Extract the [X, Y] coordinate from the center of the cell holding the provided text.  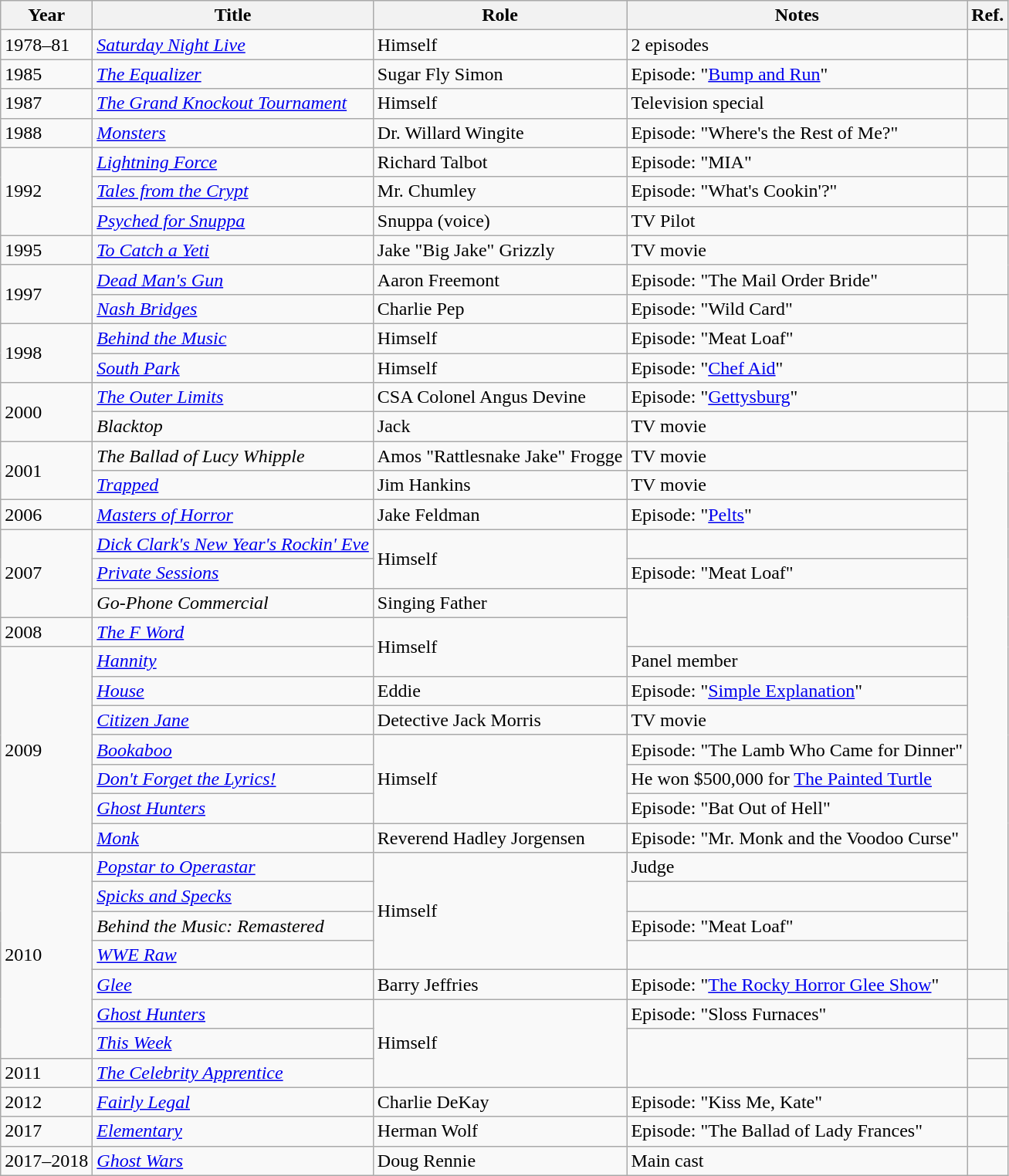
The Ballad of Lucy Whipple [233, 456]
The Celebrity Apprentice [233, 1073]
Jake "Big Jake" Grizzly [500, 250]
Detective Jack Morris [500, 720]
Television special [797, 103]
1978–81 [46, 45]
Monsters [233, 133]
This Week [233, 1043]
Dead Man's Gun [233, 279]
Title [233, 15]
Mr. Chumley [500, 191]
Eddie [500, 691]
Go-Phone Commercial [233, 603]
Main cast [797, 1161]
Episode: "The Rocky Horror Glee Show" [797, 985]
Sugar Fly Simon [500, 74]
Judge [797, 867]
Jim Hankins [500, 485]
Episode: "Bump and Run" [797, 74]
Lightning Force [233, 162]
2010 [46, 955]
He won $500,000 for The Painted Turtle [797, 779]
1992 [46, 191]
1988 [46, 133]
Notes [797, 15]
Dick Clark's New Year's Rockin' Eve [233, 544]
Panel member [797, 661]
Nash Bridges [233, 309]
Charlie DeKay [500, 1102]
Episode: "Bat Out of Hell" [797, 808]
Elementary [233, 1131]
Episode: "Sloss Furnaces" [797, 1014]
Role [500, 15]
Ghost Wars [233, 1161]
Doug Rennie [500, 1161]
Masters of Horror [233, 515]
1997 [46, 294]
Episode: "The Lamb Who Came for Dinner" [797, 749]
2001 [46, 471]
Episode: "Wild Card" [797, 309]
Barry Jeffries [500, 985]
2000 [46, 412]
South Park [233, 368]
Episode: "Kiss Me, Kate" [797, 1102]
1985 [46, 74]
House [233, 691]
Episode: "Gettysburg" [797, 397]
To Catch a Yeti [233, 250]
2006 [46, 515]
Amos "Rattlesnake Jake" Frogge [500, 456]
Year [46, 15]
Saturday Night Live [233, 45]
Episode: "Chef Aid" [797, 368]
Episode: "Where's the Rest of Me?" [797, 133]
The Grand Knockout Tournament [233, 103]
1995 [46, 250]
Popstar to Operastar [233, 867]
WWE Raw [233, 955]
Episode: "Pelts" [797, 515]
Glee [233, 985]
Jake Feldman [500, 515]
Fairly Legal [233, 1102]
Episode: "Mr. Monk and the Voodoo Curse" [797, 837]
Don't Forget the Lyrics! [233, 779]
Psyched for Snuppa [233, 221]
Monk [233, 837]
2007 [46, 573]
Charlie Pep [500, 309]
Ref. [988, 15]
1998 [46, 353]
Citizen Jane [233, 720]
Dr. Willard Wingite [500, 133]
Bookaboo [233, 749]
Behind the Music [233, 338]
Private Sessions [233, 573]
The Outer Limits [233, 397]
Episode: "The Mail Order Bride" [797, 279]
Singing Father [500, 603]
Trapped [233, 485]
Episode: "MIA" [797, 162]
Richard Talbot [500, 162]
TV Pilot [797, 221]
2017 [46, 1131]
Spicks and Specks [233, 897]
2012 [46, 1102]
2008 [46, 632]
Behind the Music: Remastered [233, 926]
Episode: "What's Cookin'?" [797, 191]
Aaron Freemont [500, 279]
Reverend Hadley Jorgensen [500, 837]
CSA Colonel Angus Devine [500, 397]
Snuppa (voice) [500, 221]
Blacktop [233, 427]
Tales from the Crypt [233, 191]
Episode: "Simple Explanation" [797, 691]
2017–2018 [46, 1161]
Hannity [233, 661]
2 episodes [797, 45]
2009 [46, 749]
1987 [46, 103]
2011 [46, 1073]
The Equalizer [233, 74]
Jack [500, 427]
Herman Wolf [500, 1131]
The F Word [233, 632]
Episode: "The Ballad of Lady Frances" [797, 1131]
